Scan for the cell matching the given text and deliver its [X, Y] coordinate at center. 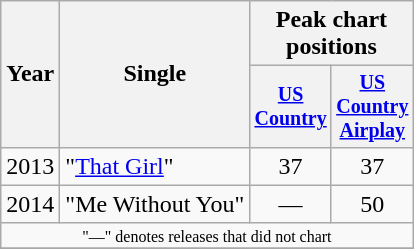
"—" denotes releases that did not chart [207, 235]
2014 [30, 204]
— [291, 204]
2013 [30, 166]
Single [155, 74]
"Me Without You" [155, 204]
US Country [291, 106]
"That Girl" [155, 166]
Peak chartpositions [332, 34]
50 [372, 204]
US Country Airplay [372, 106]
Year [30, 74]
